From the cell containing the given text, extract its center point as (x, y) coordinate. 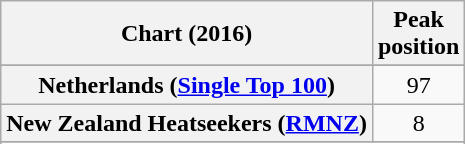
Netherlands (Single Top 100) (187, 85)
8 (418, 123)
97 (418, 85)
Chart (2016) (187, 34)
New Zealand Heatseekers (RMNZ) (187, 123)
Peakposition (418, 34)
